Output the (x, y) coordinate of the center of the cell containing the given text.  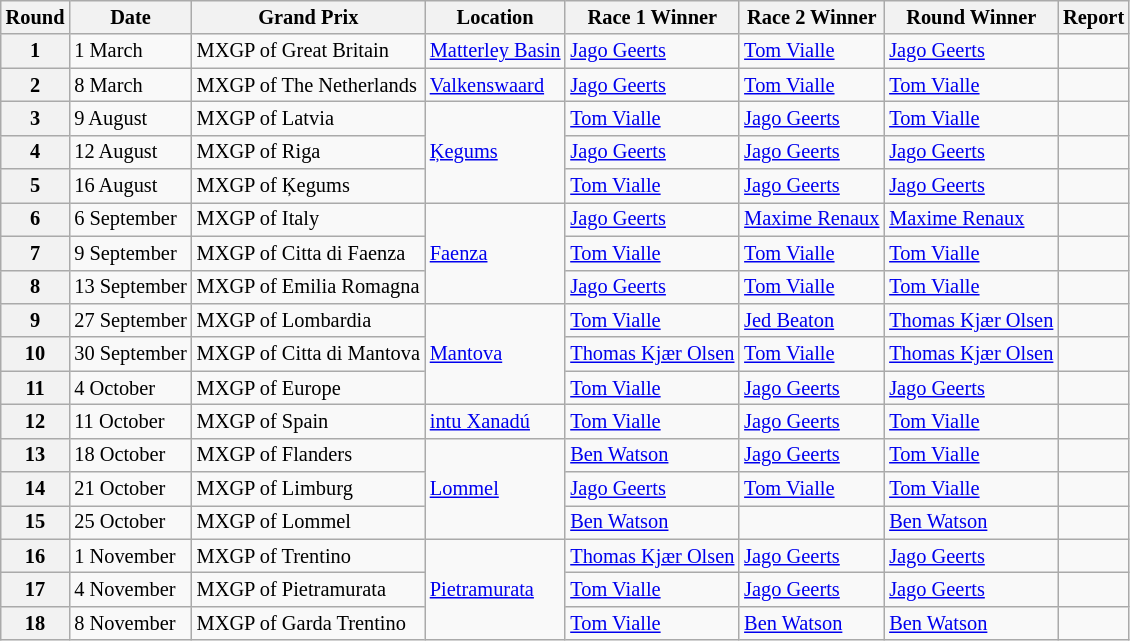
MXGP of Europe (308, 388)
16 (36, 556)
Race 1 Winner (652, 17)
16 August (130, 186)
MXGP of Spain (308, 421)
Valkenswaard (495, 85)
MXGP of Lombardia (308, 320)
MXGP of Citta di Mantova (308, 354)
Round (36, 17)
Grand Prix (308, 17)
15 (36, 522)
Faenza (495, 252)
Report (1094, 17)
21 October (130, 489)
intu Xanadú (495, 421)
MXGP of Pietramurata (308, 589)
2 (36, 85)
17 (36, 589)
MXGP of Latvia (308, 118)
13 (36, 455)
8 March (130, 85)
25 October (130, 522)
9 September (130, 253)
10 (36, 354)
4 November (130, 589)
7 (36, 253)
MXGP of Lommel (308, 522)
MXGP of Ķegums (308, 186)
Matterley Basin (495, 51)
Race 2 Winner (812, 17)
11 (36, 388)
30 September (130, 354)
Pietramurata (495, 590)
9 (36, 320)
Jed Beaton (812, 320)
6 September (130, 219)
6 (36, 219)
5 (36, 186)
MXGP of Italy (308, 219)
27 September (130, 320)
1 (36, 51)
18 October (130, 455)
1 March (130, 51)
14 (36, 489)
MXGP of The Netherlands (308, 85)
MXGP of Garda Trentino (308, 623)
MXGP of Great Britain (308, 51)
8 (36, 287)
MXGP of Emilia Romagna (308, 287)
MXGP of Trentino (308, 556)
Mantova (495, 354)
12 August (130, 152)
MXGP of Citta di Faenza (308, 253)
4 October (130, 388)
4 (36, 152)
MXGP of Riga (308, 152)
Ķegums (495, 152)
Lommel (495, 488)
3 (36, 118)
MXGP of Limburg (308, 489)
8 November (130, 623)
9 August (130, 118)
Round Winner (971, 17)
13 September (130, 287)
18 (36, 623)
1 November (130, 556)
12 (36, 421)
Location (495, 17)
Date (130, 17)
11 October (130, 421)
MXGP of Flanders (308, 455)
